Return the [X, Y] coordinate for the center point of the cell that contains the specified text.  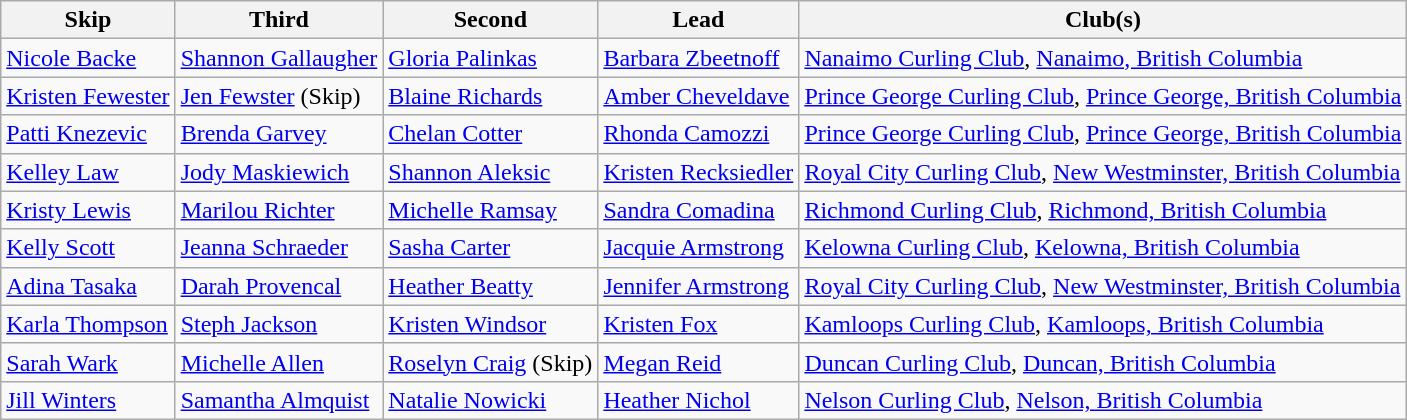
Kristen Recksiedler [698, 172]
Barbara Zbeetnoff [698, 58]
Sarah Wark [88, 362]
Nelson Curling Club, Nelson, British Columbia [1103, 400]
Chelan Cotter [490, 134]
Megan Reid [698, 362]
Club(s) [1103, 20]
Jennifer Armstrong [698, 286]
Jeanna Schraeder [279, 248]
Steph Jackson [279, 324]
Heather Beatty [490, 286]
Blaine Richards [490, 96]
Marilou Richter [279, 210]
Nicole Backe [88, 58]
Kelowna Curling Club, Kelowna, British Columbia [1103, 248]
Amber Cheveldave [698, 96]
Patti Knezevic [88, 134]
Kristen Windsor [490, 324]
Jen Fewster (Skip) [279, 96]
Second [490, 20]
Heather Nichol [698, 400]
Skip [88, 20]
Kristy Lewis [88, 210]
Roselyn Craig (Skip) [490, 362]
Sandra Comadina [698, 210]
Shannon Gallaugher [279, 58]
Kelly Scott [88, 248]
Richmond Curling Club, Richmond, British Columbia [1103, 210]
Kelley Law [88, 172]
Kamloops Curling Club, Kamloops, British Columbia [1103, 324]
Adina Tasaka [88, 286]
Michelle Allen [279, 362]
Kristen Fewester [88, 96]
Gloria Palinkas [490, 58]
Jody Maskiewich [279, 172]
Nanaimo Curling Club, Nanaimo, British Columbia [1103, 58]
Kristen Fox [698, 324]
Duncan Curling Club, Duncan, British Columbia [1103, 362]
Samantha Almquist [279, 400]
Rhonda Camozzi [698, 134]
Darah Provencal [279, 286]
Jacquie Armstrong [698, 248]
Shannon Aleksic [490, 172]
Jill Winters [88, 400]
Michelle Ramsay [490, 210]
Natalie Nowicki [490, 400]
Lead [698, 20]
Karla Thompson [88, 324]
Third [279, 20]
Sasha Carter [490, 248]
Brenda Garvey [279, 134]
